Detect which cell encompasses the target text, then output its [X, Y] center coordinate. 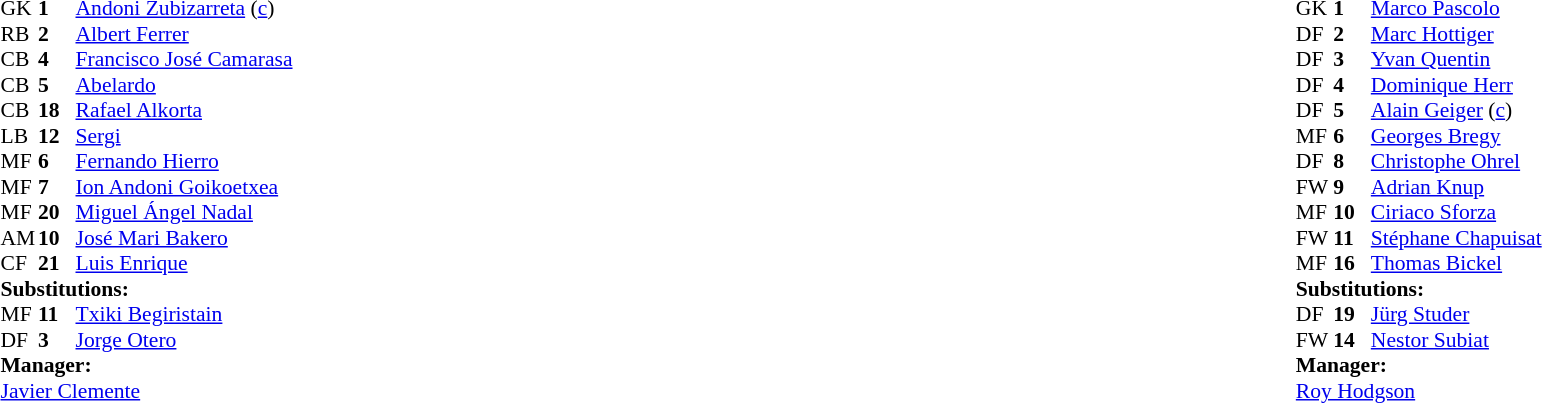
Txiki Begiristain [184, 315]
Sergi [184, 136]
20 [57, 213]
RB [19, 34]
Jürg Studer [1456, 315]
CF [19, 263]
Christophe Ohrel [1456, 161]
7 [57, 187]
21 [57, 263]
Jorge Otero [184, 340]
Miguel Ángel Nadal [184, 213]
19 [1352, 315]
12 [57, 136]
LB [19, 136]
José Mari Bakero [184, 238]
Georges Bregy [1456, 136]
Ion Andoni Goikoetxea [184, 187]
Yvan Quentin [1456, 59]
14 [1352, 340]
9 [1352, 187]
Ciriaco Sforza [1456, 213]
Marc Hottiger [1456, 34]
Albert Ferrer [184, 34]
Thomas Bickel [1456, 263]
Rafael Alkorta [184, 111]
Francisco José Camarasa [184, 59]
Luis Enrique [184, 263]
AM [19, 238]
Stéphane Chapuisat [1456, 238]
18 [57, 111]
Dominique Herr [1456, 85]
Adrian Knup [1456, 187]
Nestor Subiat [1456, 340]
8 [1352, 161]
Abelardo [184, 85]
Fernando Hierro [184, 161]
16 [1352, 263]
Alain Geiger (c) [1456, 111]
